Determine the [x, y] coordinate at the center of the cell enclosing the given text.  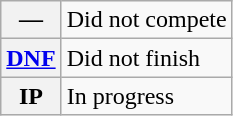
— [31, 20]
Did not finish [146, 58]
In progress [146, 96]
Did not compete [146, 20]
DNF [31, 58]
IP [31, 96]
